Provide the [x, y] coordinate of the cell's center where the given text is located.  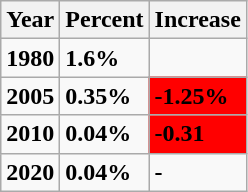
Percent [104, 20]
Year [30, 20]
1.6% [104, 58]
- [198, 172]
1980 [30, 58]
-1.25% [198, 96]
2020 [30, 172]
2005 [30, 96]
Increase [198, 20]
2010 [30, 134]
-0.31 [198, 134]
0.35% [104, 96]
